Provide the [x, y] coordinate of the cell's center where the given text is located.  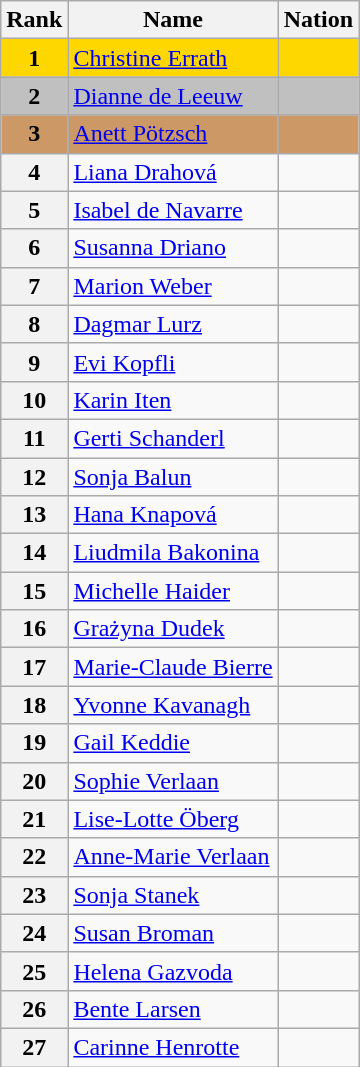
1 [34, 58]
Gerti Schanderl [173, 438]
24 [34, 933]
Gail Keddie [173, 743]
Anett Pötzsch [173, 134]
Sonja Stanek [173, 895]
23 [34, 895]
Rank [34, 20]
Name [173, 20]
11 [34, 438]
10 [34, 400]
9 [34, 362]
Helena Gazvoda [173, 971]
13 [34, 515]
Dagmar Lurz [173, 324]
3 [34, 134]
16 [34, 629]
Marion Weber [173, 286]
Christine Errath [173, 58]
Isabel de Navarre [173, 210]
Hana Knapová [173, 515]
Susan Broman [173, 933]
Yvonne Kavanagh [173, 705]
8 [34, 324]
Grażyna Dudek [173, 629]
6 [34, 248]
Michelle Haider [173, 591]
14 [34, 553]
Susanna Driano [173, 248]
Sonja Balun [173, 477]
4 [34, 172]
18 [34, 705]
Carinne Henrotte [173, 1047]
Lise-Lotte Öberg [173, 819]
Sophie Verlaan [173, 781]
12 [34, 477]
Dianne de Leeuw [173, 96]
5 [34, 210]
Liudmila Bakonina [173, 553]
Liana Drahová [173, 172]
20 [34, 781]
15 [34, 591]
7 [34, 286]
Karin Iten [173, 400]
Marie-Claude Bierre [173, 667]
22 [34, 857]
19 [34, 743]
26 [34, 1009]
Evi Kopfli [173, 362]
Nation [318, 20]
27 [34, 1047]
25 [34, 971]
2 [34, 96]
21 [34, 819]
17 [34, 667]
Anne-Marie Verlaan [173, 857]
Bente Larsen [173, 1009]
